Detect which cell encompasses the target text, then output its (x, y) center coordinate. 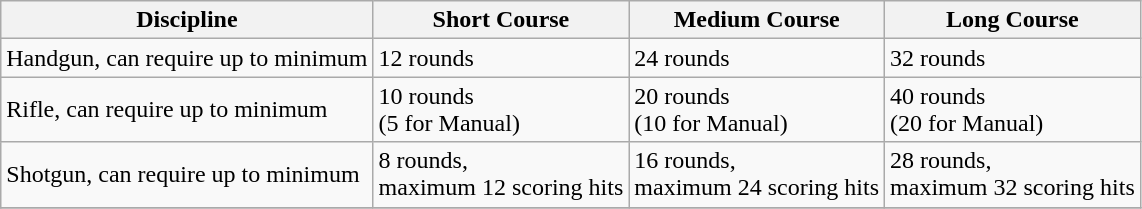
Shotgun, can require up to minimum (187, 174)
24 rounds (757, 58)
12 rounds (501, 58)
20 rounds (10 for Manual) (757, 110)
10 rounds (5 for Manual) (501, 110)
Long Course (1013, 20)
Rifle, can require up to minimum (187, 110)
8 rounds, maximum 12 scoring hits (501, 174)
32 rounds (1013, 58)
Medium Course (757, 20)
40 rounds (20 for Manual) (1013, 110)
28 rounds, maximum 32 scoring hits (1013, 174)
Short Course (501, 20)
16 rounds, maximum 24 scoring hits (757, 174)
Discipline (187, 20)
Handgun, can require up to minimum (187, 58)
